Output the [x, y] coordinate of the center of the cell containing the given text.  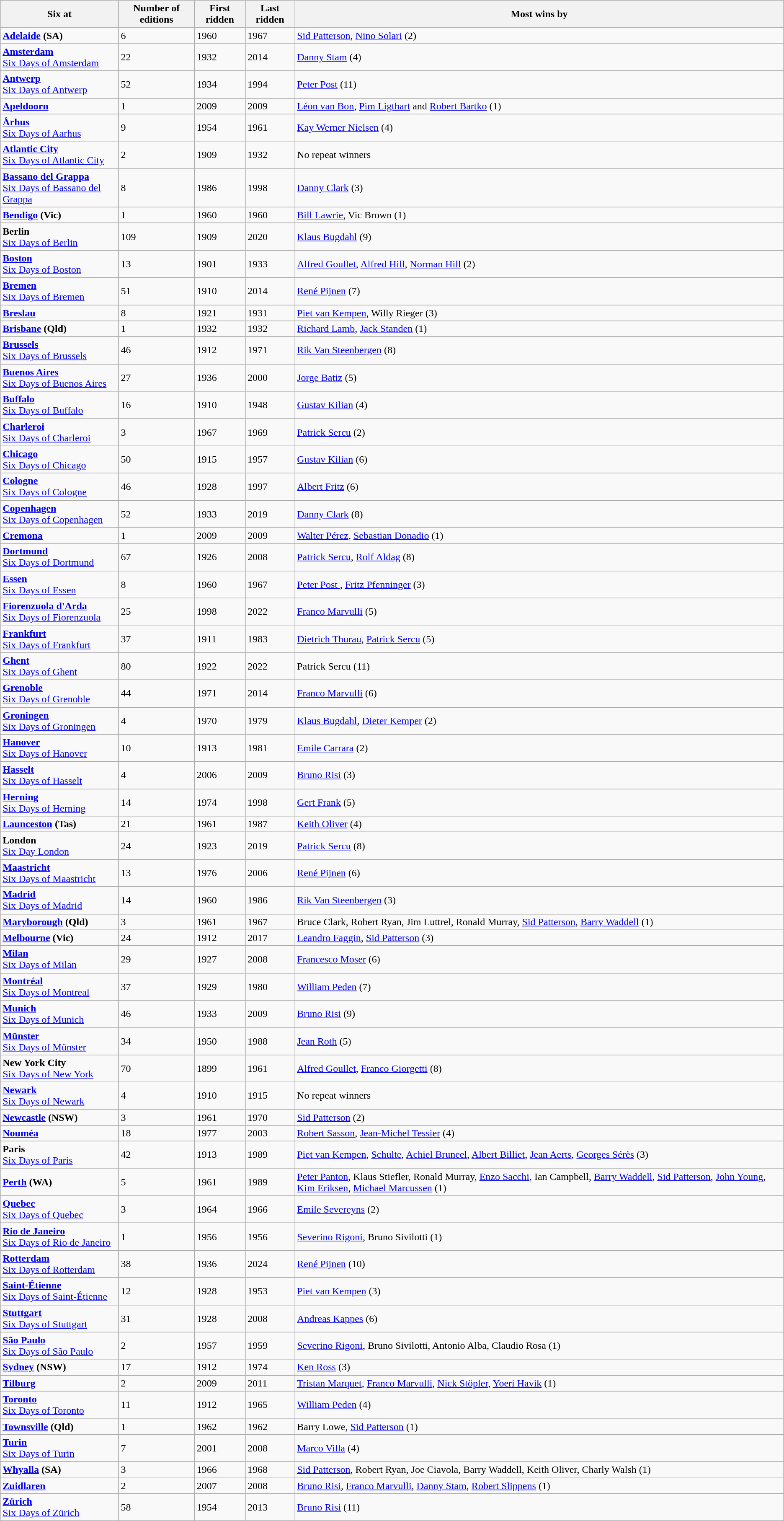
Peter Post (11) [539, 85]
HasseltSix Days of Hasselt [59, 775]
RotterdamSix Days of Rotterdam [59, 1264]
Franco Marvulli (5) [539, 612]
1981 [270, 748]
Rik Van Steenbergen (8) [539, 350]
Nouméa [59, 1133]
Melbourne (Vic) [59, 938]
5 [157, 1182]
Peter Panton, Klaus Stiefler, Ronald Murray, Enzo Sacchi, Ian Campbell, Barry Waddell, Sid Patterson, John Young, Kim Eriksen, Michael Marcussen (1) [539, 1182]
Bruce Clark, Robert Ryan, Jim Luttrel, Ronald Murray, Sid Patterson, Barry Waddell (1) [539, 922]
Maryborough (Qld) [59, 922]
William Peden (7) [539, 986]
2011 [270, 1383]
1926 [219, 557]
18 [157, 1133]
Piet van Kempen, Schulte, Achiel Bruneel, Albert Billiet, Jean Aerts, Georges Sérès (3) [539, 1155]
Adelaide (SA) [59, 36]
1976 [219, 873]
7 [157, 1448]
Buenos AiresSix Days of Buenos Aires [59, 378]
1964 [219, 1209]
MilanSix Days of Milan [59, 960]
StuttgartSix Days of Stuttgart [59, 1318]
Townsville (Qld) [59, 1426]
MontréalSix Days of Montreal [59, 986]
2003 [270, 1133]
1948 [270, 405]
Piet van Kempen (3) [539, 1291]
CharleroiSix Days of Charleroi [59, 432]
Kay Werner Nielsen (4) [539, 127]
1994 [270, 85]
2017 [270, 938]
MadridSix Days of Madrid [59, 900]
1988 [270, 1041]
EssenSix Days of Essen [59, 584]
BuffaloSix Days of Buffalo [59, 405]
QuebecSix Days of Quebec [59, 1209]
Patrick Sercu (11) [539, 666]
BostonSix Days of Boston [59, 264]
Bill Lawrie, Vic Brown (1) [539, 215]
1927 [219, 960]
New York CitySix Days of New York [59, 1068]
Sid Patterson (2) [539, 1117]
Peter Post , Fritz Pfenninger (3) [539, 584]
2001 [219, 1448]
ÅrhusSix Days of Aarhus [59, 127]
1965 [270, 1405]
Emile Severeyns (2) [539, 1209]
31 [157, 1318]
Last ridden [270, 14]
Patrick Sercu (2) [539, 432]
1929 [219, 986]
Jean Roth (5) [539, 1041]
Apeldoorn [59, 106]
10 [157, 748]
NewarkSix Days of Newark [59, 1095]
58 [157, 1508]
DortmundSix Days of Dortmund [59, 557]
1901 [219, 264]
Alfred Goullet, Alfred Hill, Norman Hill (2) [539, 264]
Léon van Bon, Pim Ligthart and Robert Bartko (1) [539, 106]
38 [157, 1264]
ParisSix Days of Paris [59, 1155]
27 [157, 378]
HerningSix Days of Herning [59, 803]
Gustav Kilian (4) [539, 405]
Albert Fritz (6) [539, 487]
MaastrichtSix Days of Maastricht [59, 873]
2000 [270, 378]
67 [157, 557]
1953 [270, 1291]
BrusselsSix Days of Brussels [59, 350]
44 [157, 693]
HanoverSix Days of Hanover [59, 748]
TurinSix Days of Turin [59, 1448]
TorontoSix Days of Toronto [59, 1405]
Robert Sasson, Jean-Michel Tessier (4) [539, 1133]
Patrick Sercu (8) [539, 846]
GhentSix Days of Ghent [59, 666]
29 [157, 960]
AmsterdamSix Days of Amsterdam [59, 57]
Most wins by [539, 14]
René Pijnen (6) [539, 873]
1979 [270, 721]
42 [157, 1155]
1959 [270, 1346]
Walter Pérez, Sebastian Donadio (1) [539, 535]
51 [157, 291]
1921 [219, 313]
Dietrich Thurau, Patrick Sercu (5) [539, 639]
Severino Rigoni, Bruno Sivilotti (1) [539, 1237]
1969 [270, 432]
Bassano del GrappaSix Days of Bassano del Grappa [59, 188]
11 [157, 1405]
Patrick Sercu, Rolf Aldag (8) [539, 557]
ChicagoSix Days of Chicago [59, 459]
CologneSix Days of Cologne [59, 487]
Atlantic CitySix Days of Atlantic City [59, 155]
Gustav Kilian (6) [539, 459]
1977 [219, 1133]
LondonSix Day London [59, 846]
1922 [219, 666]
Piet van Kempen, Willy Rieger (3) [539, 313]
Bruno Risi (9) [539, 1014]
CopenhagenSix Days of Copenhagen [59, 514]
Tilburg [59, 1383]
Breslau [59, 313]
Bruno Risi (3) [539, 775]
Number of editions [157, 14]
Saint-Étienne Six Days of Saint-Étienne [59, 1291]
Whyalla (SA) [59, 1469]
AntwerpSix Days of Antwerp [59, 85]
34 [157, 1041]
70 [157, 1068]
9 [157, 127]
ZürichSix Days of Zürich [59, 1508]
1931 [270, 313]
GroningenSix Days of Groningen [59, 721]
22 [157, 57]
Marco Villa (4) [539, 1448]
GrenobleSix Days of Grenoble [59, 693]
Bruno Risi (11) [539, 1508]
1899 [219, 1068]
BerlinSix Days of Berlin [59, 236]
Severino Rigoni, Bruno Sivilotti, Antonio Alba, Claudio Rosa (1) [539, 1346]
FrankfurtSix Days of Frankfurt [59, 639]
1987 [270, 824]
Keith Oliver (4) [539, 824]
Fiorenzuola d'ArdaSix Days of Fiorenzuola [59, 612]
Tristan Marquet, Franco Marvulli, Nick Stöpler, Yoeri Havik (1) [539, 1383]
2020 [270, 236]
Six at [59, 14]
São PauloSix Days of São Paulo [59, 1346]
1911 [219, 639]
1923 [219, 846]
1997 [270, 487]
Bendigo (Vic) [59, 215]
1980 [270, 986]
6 [157, 36]
Jorge Batiz (5) [539, 378]
Gert Frank (5) [539, 803]
René Pijnen (7) [539, 291]
Franco Marvulli (6) [539, 693]
First ridden [219, 14]
Danny Stam (4) [539, 57]
50 [157, 459]
Emile Carrara (2) [539, 748]
21 [157, 824]
René Pijnen (10) [539, 1264]
2007 [219, 1485]
16 [157, 405]
Brisbane (Qld) [59, 329]
2013 [270, 1508]
Ken Ross (3) [539, 1367]
1950 [219, 1041]
Sid Patterson, Robert Ryan, Joe Ciavola, Barry Waddell, Keith Oliver, Charly Walsh (1) [539, 1469]
Newcastle (NSW) [59, 1117]
1968 [270, 1469]
25 [157, 612]
MunichSix Days of Munich [59, 1014]
William Peden (4) [539, 1405]
Sid Patterson, Nino Solari (2) [539, 36]
Barry Lowe, Sid Patterson (1) [539, 1426]
Perth (WA) [59, 1182]
Danny Clark (8) [539, 514]
2024 [270, 1264]
Andreas Kappes (6) [539, 1318]
17 [157, 1367]
BremenSix Days of Bremen [59, 291]
Klaus Bugdahl (9) [539, 236]
1934 [219, 85]
Leandro Faggin, Sid Patterson (3) [539, 938]
MünsterSix Days of Münster [59, 1041]
Zuidlaren [59, 1485]
Sydney (NSW) [59, 1367]
Klaus Bugdahl, Dieter Kemper (2) [539, 721]
Richard Lamb, Jack Standen (1) [539, 329]
Cremona [59, 535]
Rio de JaneiroSix Days of Rio de Janeiro [59, 1237]
Rik Van Steenbergen (3) [539, 900]
Danny Clark (3) [539, 188]
Launceston (Tas) [59, 824]
109 [157, 236]
Alfred Goullet, Franco Giorgetti (8) [539, 1068]
Francesco Moser (6) [539, 960]
80 [157, 666]
Bruno Risi, Franco Marvulli, Danny Stam, Robert Slippens (1) [539, 1485]
12 [157, 1291]
1983 [270, 639]
